Search for the cell housing the specified text and yield its [X, Y] center coordinate. 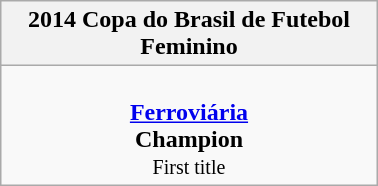
2014 Copa do Brasil de Futebol Feminino [189, 34]
FerroviáriaChampionFirst title [189, 126]
